Return the (X, Y) coordinate for the center point of the cell that contains the specified text.  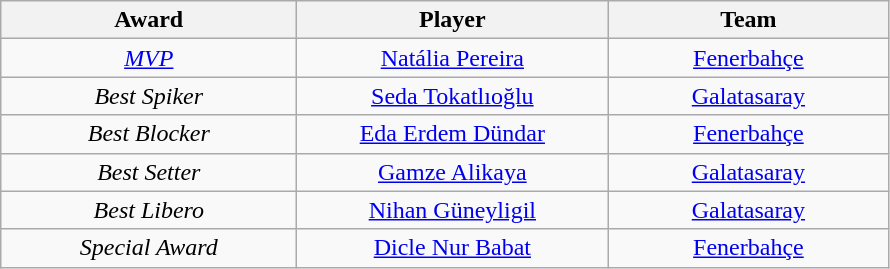
Nihan Güneyligil (452, 210)
MVP (149, 58)
Team (748, 20)
Award (149, 20)
Best Setter (149, 172)
Best Spiker (149, 96)
Best Blocker (149, 134)
Eda Erdem Dündar (452, 134)
Seda Tokatlıoğlu (452, 96)
Gamze Alikaya (452, 172)
Best Libero (149, 210)
Special Award (149, 248)
Natália Pereira (452, 58)
Player (452, 20)
Dicle Nur Babat (452, 248)
